Detect which cell encompasses the target text, then output its [x, y] center coordinate. 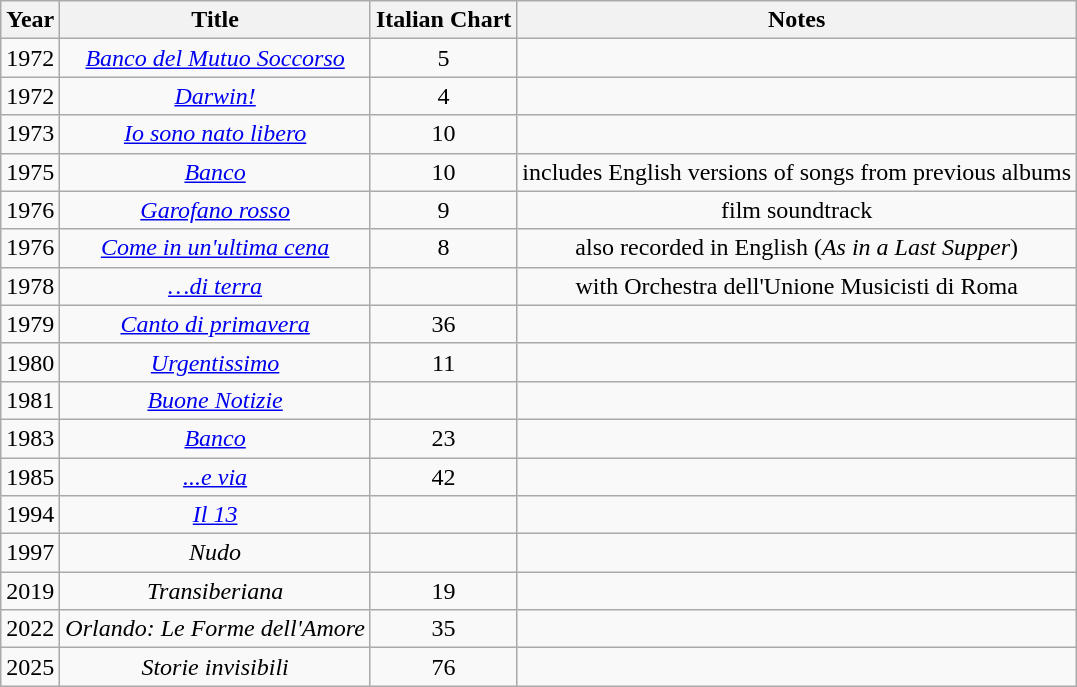
1980 [30, 362]
Canto di primavera [216, 324]
1975 [30, 172]
Year [30, 20]
2025 [30, 667]
1994 [30, 515]
4 [443, 96]
1979 [30, 324]
2022 [30, 629]
8 [443, 248]
1981 [30, 400]
Nudo [216, 553]
Darwin! [216, 96]
Banco del Mutuo Soccorso [216, 58]
film soundtrack [797, 210]
Io sono nato libero [216, 134]
Il 13 [216, 515]
...e via [216, 477]
Storie invisibili [216, 667]
Notes [797, 20]
Buone Notizie [216, 400]
23 [443, 438]
76 [443, 667]
Orlando: Le Forme dell'Amore [216, 629]
9 [443, 210]
11 [443, 362]
…di terra [216, 286]
35 [443, 629]
1985 [30, 477]
1997 [30, 553]
Garofano rosso [216, 210]
36 [443, 324]
Come in un'ultima cena [216, 248]
Title [216, 20]
2019 [30, 591]
5 [443, 58]
includes English versions of songs from previous albums [797, 172]
with Orchestra dell'Unione Musicisti di Roma [797, 286]
1978 [30, 286]
1973 [30, 134]
19 [443, 591]
Transiberiana [216, 591]
42 [443, 477]
Urgentissimo [216, 362]
1983 [30, 438]
also recorded in English (As in a Last Supper) [797, 248]
Italian Chart [443, 20]
